Pinpoint the cell where the given text exists, returning its [X, Y] midpoint coordinate. 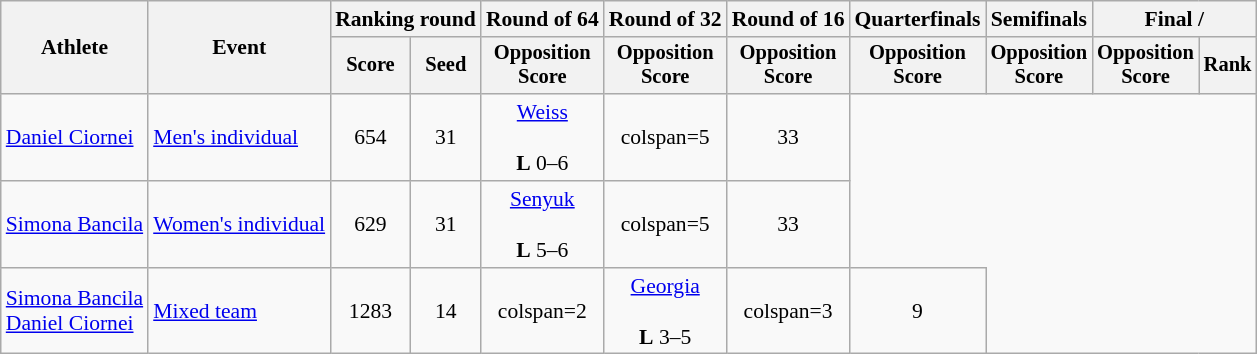
Rank [1228, 66]
WeissL 0–6 [542, 138]
Daniel Ciornei [74, 138]
Women's individual [239, 224]
654 [370, 138]
629 [370, 224]
Simona Bancila [74, 224]
Semifinals [1040, 19]
Final / [1174, 19]
Round of 32 [666, 19]
Event [239, 48]
Athlete [74, 48]
Ranking round [406, 19]
Quarterfinals [918, 19]
Senyuk L 5–6 [542, 224]
Seed [446, 66]
Men's individual [239, 138]
Round of 16 [788, 19]
Round of 64 [542, 19]
Score [370, 66]
